Capture the cell that displays the provided text and extract its [x, y] central coordinate. 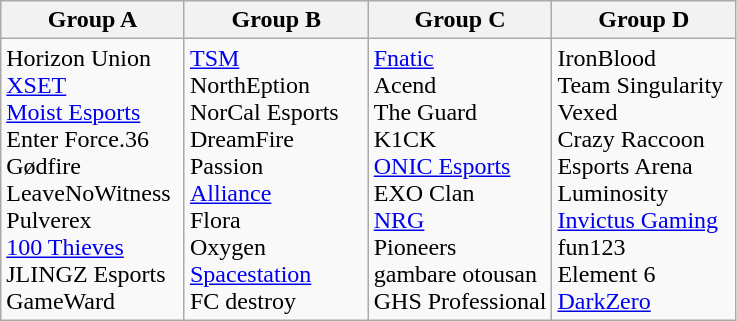
Group D [644, 20]
IronBloodTeam SingularityVexedCrazy RaccoonEsports ArenaLuminosityInvictus Gamingfun123Element 6DarkZero [644, 180]
TSMNorthEptionNorCal EsportsDreamFirePassionAllianceFloraOxygenSpacestationFC destroy [276, 180]
Horizon UnionXSETMoist EsportsEnter Force.36GødfireLeaveNoWitnessPulverex100 ThievesJLINGZ EsportsGameWard [93, 180]
Group B [276, 20]
FnaticAcendThe GuardK1CKONIC EsportsEXO ClanNRGPioneersgambare otousanGHS Professional [460, 180]
Group A [93, 20]
Group C [460, 20]
